Capture the cell that displays the provided text and extract its [X, Y] central coordinate. 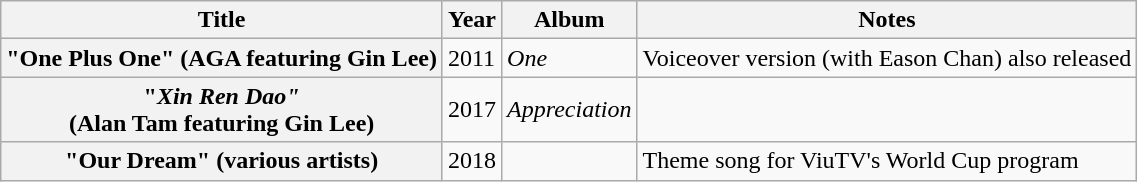
One [570, 58]
2011 [472, 58]
Year [472, 20]
Album [570, 20]
2017 [472, 110]
Title [222, 20]
Voiceover version (with Eason Chan) also released [887, 58]
"Our Dream" (various artists) [222, 161]
Notes [887, 20]
"Xin Ren Dao"(Alan Tam featuring Gin Lee) [222, 110]
Theme song for ViuTV's World Cup program [887, 161]
2018 [472, 161]
Appreciation [570, 110]
"One Plus One" (AGA featuring Gin Lee) [222, 58]
